Provide the (X, Y) coordinate of the cell's center where the given text is located.  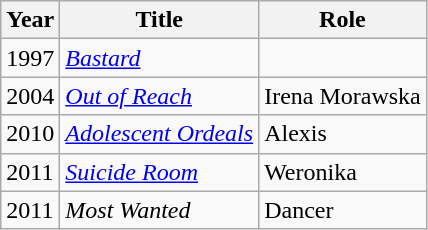
Role (343, 20)
Bastard (160, 58)
Dancer (343, 210)
Alexis (343, 134)
Suicide Room (160, 172)
Adolescent Ordeals (160, 134)
Weronika (343, 172)
Title (160, 20)
Year (30, 20)
Most Wanted (160, 210)
Out of Reach (160, 96)
2010 (30, 134)
Irena Morawska (343, 96)
1997 (30, 58)
2004 (30, 96)
